Search for the cell housing the specified text and yield its (X, Y) center coordinate. 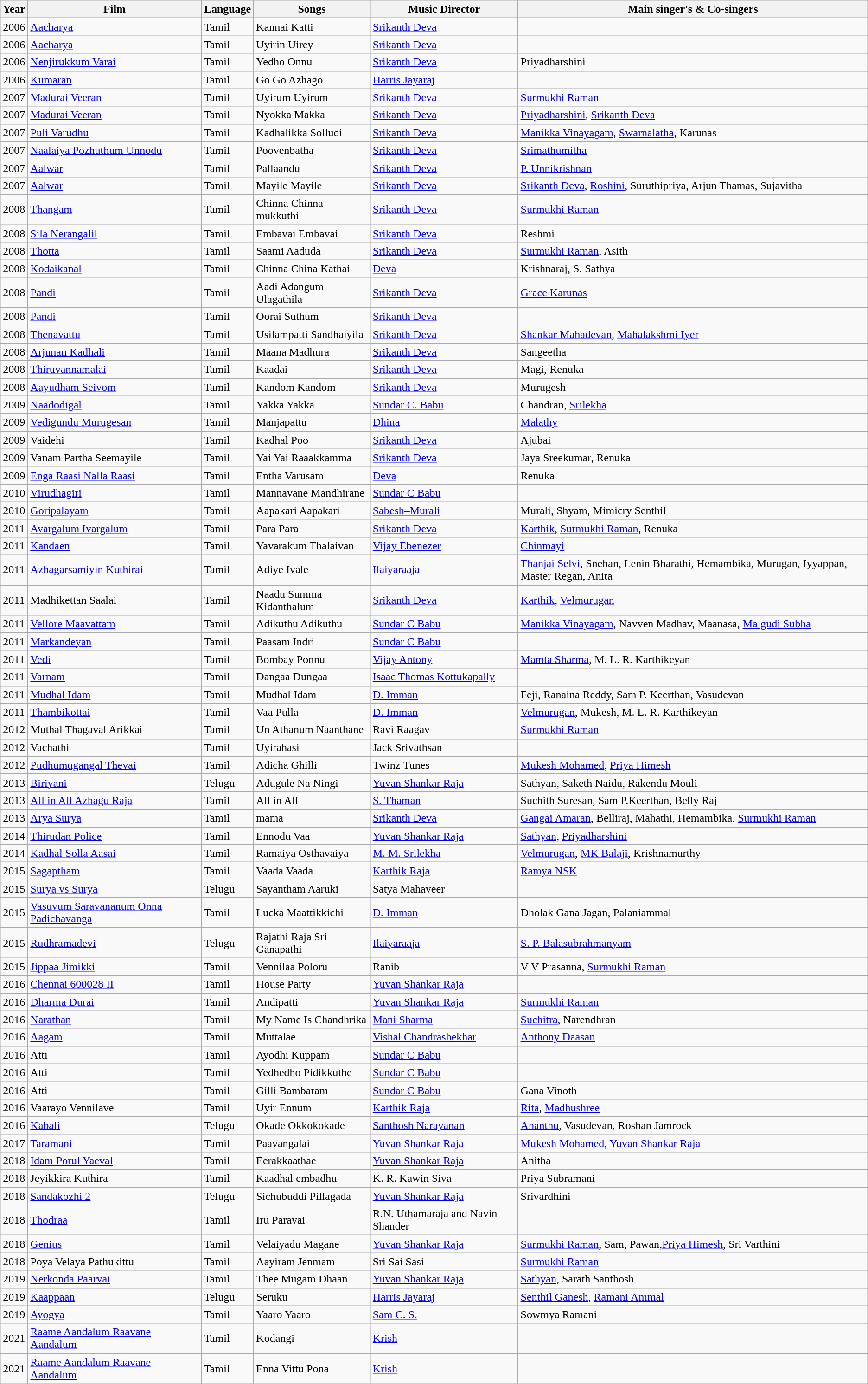
Un Athanum Naanthane (312, 730)
Renuka (693, 475)
Markandeyan (115, 642)
Biriyani (115, 783)
Sila Nerangalil (115, 233)
Jippaa Jimikki (115, 967)
Dholak Gana Jagan, Palaniammal (693, 912)
Language (227, 9)
Yavarakum Thalaivan (312, 546)
Poovenbatha (312, 150)
Nenjirukkum Varai (115, 62)
Chennai 600028 II (115, 984)
Muthal Thagaval Arikkai (115, 730)
Dhina (444, 422)
Sichubuddi Pillagada (312, 1196)
Kandaen (115, 546)
Vedigundu Murugesan (115, 422)
Magi, Renuka (693, 370)
Enga Raasi Nalla Raasi (115, 475)
Aadi Adangum Ulagathila (312, 293)
Chinmayi (693, 546)
Sowmya Ramani (693, 1314)
Vanam Partha Seemayile (115, 458)
Uyirum Uyirum (312, 97)
S. P. Balasubrahmanyam (693, 943)
Kadhal Poo (312, 440)
S. Thaman (444, 800)
Adicha Ghilli (312, 765)
Sundar C. Babu (444, 405)
Aayiram Jenmam (312, 1262)
Kabali (115, 1125)
Aapakari Aapakari (312, 510)
Jaya Sreekumar, Renuka (693, 458)
Mamta Sharma, M. L. R. Karthikeyan (693, 659)
Ramaiya Osthavaiya (312, 854)
Vaada Vaada (312, 871)
Sagaptham (115, 871)
Kaadhal embadhu (312, 1179)
Kumaran (115, 80)
Mani Sharma (444, 1020)
Uyirin Uirey (312, 45)
Songs (312, 9)
Kodaikanal (115, 269)
Velaiyadu Magane (312, 1244)
My Name Is Chandhrika (312, 1020)
Enna Vittu Pona (312, 1369)
Satya Mahaveer (444, 889)
Naadodigal (115, 405)
Nerkonda Paarvai (115, 1279)
Rudhramadevi (115, 943)
Pallaandu (312, 168)
M. M. Srilekha (444, 854)
2017 (14, 1143)
Yedhedho Pidikkuthe (312, 1072)
Arya Surya (115, 818)
Uyir Ennum (312, 1108)
Anthony Daasan (693, 1037)
Madhikettan Saalai (115, 600)
Oorai Suthum (312, 317)
Idam Porul Yaeval (115, 1161)
Uyirahasi (312, 747)
Main singer's & Co-singers (693, 9)
Suchitra, Narendhran (693, 1020)
Film (115, 9)
Okade Okkokokade (312, 1125)
Thodraa (115, 1220)
Vijay Antony (444, 659)
Ranib (444, 967)
Velmurugan, MK Balaji, Krishnamurthy (693, 854)
Aagam (115, 1037)
Iru Paravai (312, 1220)
Thee Mugam Dhaan (312, 1279)
Priyadharshini (693, 62)
Adikuthu Adikuthu (312, 624)
P. Unnikrishnan (693, 168)
Thenavattu (115, 334)
Karthik, Velmurugan (693, 600)
Jeyikkira Kuthira (115, 1179)
Reshmi (693, 233)
All in All (312, 800)
Suchith Suresan, Sam P.Keerthan, Belly Raj (693, 800)
Paavangalai (312, 1143)
mama (312, 818)
Yai Yai Raaakkamma (312, 458)
Taramani (115, 1143)
Thangam (115, 210)
Gilli Bambaram (312, 1090)
Genius (115, 1244)
Varnam (115, 677)
Srivardhini (693, 1196)
Andipatti (312, 1002)
Manjapattu (312, 422)
Senthil Ganesh, Ramani Ammal (693, 1297)
All in All Azhagu Raja (115, 800)
Adugule Na Ningi (312, 783)
Dangaa Dungaa (312, 677)
Priyadharshini, Srikanth Deva (693, 115)
Vellore Maavattam (115, 624)
Arjunan Kadhali (115, 352)
Vaa Pulla (312, 712)
Saami Aaduda (312, 251)
Chinna Chinna mukkuthi (312, 210)
Azhagarsamiyin Kuthirai (115, 570)
Murugesh (693, 387)
Twinz Tunes (444, 765)
Malathy (693, 422)
Feji, Ranaina Reddy, Sam P. Keerthan, Vasudevan (693, 695)
Mayile Mayile (312, 185)
Rita, Madhushree (693, 1108)
Thambikottai (115, 712)
Chandran, Srilekha (693, 405)
Kannai Katti (312, 27)
Vaidehi (115, 440)
Kadhalikka Solludi (312, 133)
Rajathi Raja Sri Ganapathi (312, 943)
Thotta (115, 251)
R.N. Uthamaraja and Navin Shander (444, 1220)
Aayudham Seivom (115, 387)
Avargalum Ivargalum (115, 528)
Music Director (444, 9)
Yaaro Yaaro (312, 1314)
Kaappaan (115, 1297)
Lucka Maattikkichi (312, 912)
Sayantham Aaruki (312, 889)
Manikka Vinayagam, Navven Madhav, Maanasa, Malgudi Subha (693, 624)
Go Go Azhago (312, 80)
Krishnaraj, S. Sathya (693, 269)
Sathyan, Saketh Naidu, Rakendu Mouli (693, 783)
Thirudan Police (115, 836)
Vijay Ebenezer (444, 546)
Usilampatti Sandhaiyila (312, 334)
Yedho Onnu (312, 62)
Poya Velaya Pathukittu (115, 1262)
Chinna China Kathai (312, 269)
Santhosh Narayanan (444, 1125)
Sandakozhi 2 (115, 1196)
Dharma Durai (115, 1002)
Thanjai Selvi, Snehan, Lenin Bharathi, Hemambika, Murugan, Iyyappan, Master Regan, Anita (693, 570)
Nyokka Makka (312, 115)
Srimathumitha (693, 150)
Sathyan, Priyadharshini (693, 836)
Manikka Vinayagam, Swarnalatha, Karunas (693, 133)
Entha Varusam (312, 475)
House Party (312, 984)
Kodangi (312, 1338)
Murali, Shyam, Mimicry Senthil (693, 510)
Yakka Yakka (312, 405)
Naadu Summa Kidanthalum (312, 600)
Paasam Indri (312, 642)
Ayogya (115, 1314)
Jack Srivathsan (444, 747)
Surmukhi Raman, Asith (693, 251)
Isaac Thomas Kottukapally (444, 677)
Naalaiya Pozhuthum Unnodu (115, 150)
Adiye Ivale (312, 570)
Embavai Embavai (312, 233)
Shankar Mahadevan, Mahalakshmi Iyer (693, 334)
Gangai Amaran, Belliraj, Mahathi, Hemambika, Surmukhi Raman (693, 818)
Sangeetha (693, 352)
Seruku (312, 1297)
Priya Subramani (693, 1179)
Ennodu Vaa (312, 836)
Goripalayam (115, 510)
Sabesh–Murali (444, 510)
Ramya NSK (693, 871)
Sam C. S. (444, 1314)
Mukesh Mohamed, Yuvan Shankar Raja (693, 1143)
Puli Varudhu (115, 133)
Pudhumugangal Thevai (115, 765)
Mannavane Mandhirane (312, 493)
Mukesh Mohamed, Priya Himesh (693, 765)
Vaarayo Vennilave (115, 1108)
Muttalae (312, 1037)
Ravi Raagav (444, 730)
Kadhal Solla Aasai (115, 854)
Sathyan, Sarath Santhosh (693, 1279)
Vennilaa Poloru (312, 967)
Anitha (693, 1161)
Karthik, Surmukhi Raman, Renuka (693, 528)
Vishal Chandrashekhar (444, 1037)
Surmukhi Raman, Sam, Pawan,Priya Himesh, Sri Varthini (693, 1244)
Maana Madhura (312, 352)
K. R. Kawin Siva (444, 1179)
Srikanth Deva, Roshini, Suruthipriya, Arjun Thamas, Sujavitha (693, 185)
Year (14, 9)
Para Para (312, 528)
Velmurugan, Mukesh, M. L. R. Karthikeyan (693, 712)
Vachathi (115, 747)
Vedi (115, 659)
Ananthu, Vasudevan, Roshan Jamrock (693, 1125)
Narathan (115, 1020)
Ajubai (693, 440)
Bombay Ponnu (312, 659)
V V Prasanna, Surmukhi Raman (693, 967)
Vasuvum Saravananum Onna Padichavanga (115, 912)
Gana Vinoth (693, 1090)
Thiruvannamalai (115, 370)
Surya vs Surya (115, 889)
Grace Karunas (693, 293)
Ayodhi Kuppam (312, 1055)
Kaadai (312, 370)
Sri Sai Sasi (444, 1262)
Virudhagiri (115, 493)
Eerakkaathae (312, 1161)
Kandom Kandom (312, 387)
